Capture the cell that displays the provided text and extract its [x, y] central coordinate. 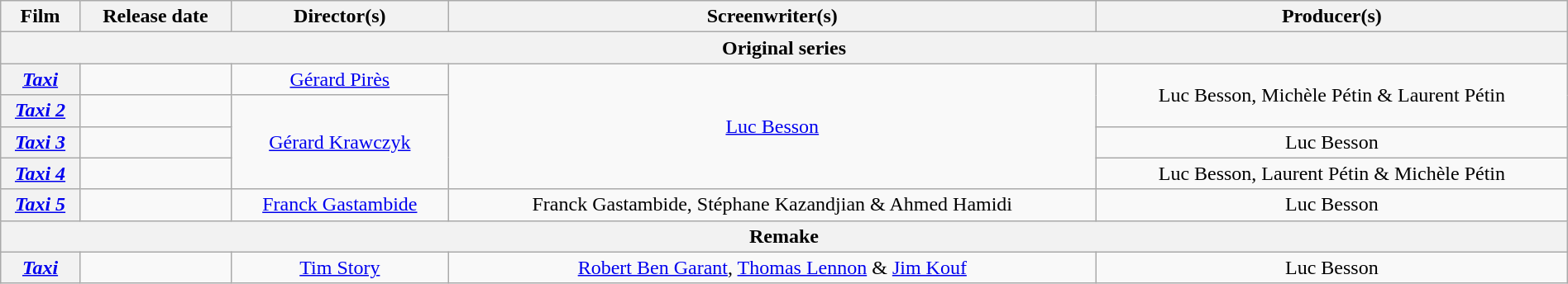
Director(s) [341, 17]
Taxi 4 [41, 173]
Taxi 2 [41, 111]
Taxi 3 [41, 142]
Luc Besson, Laurent Pétin & Michèle Pétin [1331, 173]
Producer(s) [1331, 17]
Gérard Pirès [341, 79]
Franck Gastambide [341, 205]
Robert Ben Garant, Thomas Lennon & Jim Kouf [772, 267]
Original series [784, 48]
Release date [155, 17]
Taxi 5 [41, 205]
Gérard Krawczyk [341, 142]
Remake [784, 236]
Tim Story [341, 267]
Film [41, 17]
Luc Besson, Michèle Pétin & Laurent Pétin [1331, 95]
Screenwriter(s) [772, 17]
Franck Gastambide, Stéphane Kazandjian & Ahmed Hamidi [772, 205]
